Locate the cell with the specified text and output its [x, y] center coordinate. 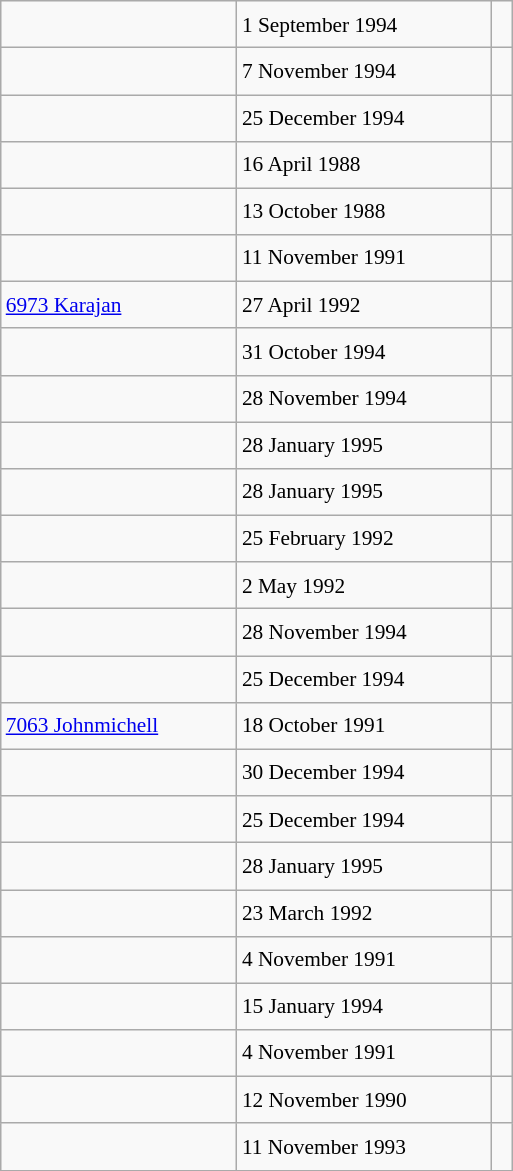
11 November 1991 [364, 258]
30 December 1994 [364, 772]
31 October 1994 [364, 352]
18 October 1991 [364, 726]
12 November 1990 [364, 1100]
16 April 1988 [364, 164]
6973 Karajan [119, 306]
15 January 1994 [364, 1006]
1 September 1994 [364, 24]
7063 Johnmichell [119, 726]
7 November 1994 [364, 72]
13 October 1988 [364, 212]
11 November 1993 [364, 1146]
2 May 1992 [364, 586]
23 March 1992 [364, 914]
25 February 1992 [364, 538]
27 April 1992 [364, 306]
